Search for the cell housing the specified text and yield its [X, Y] center coordinate. 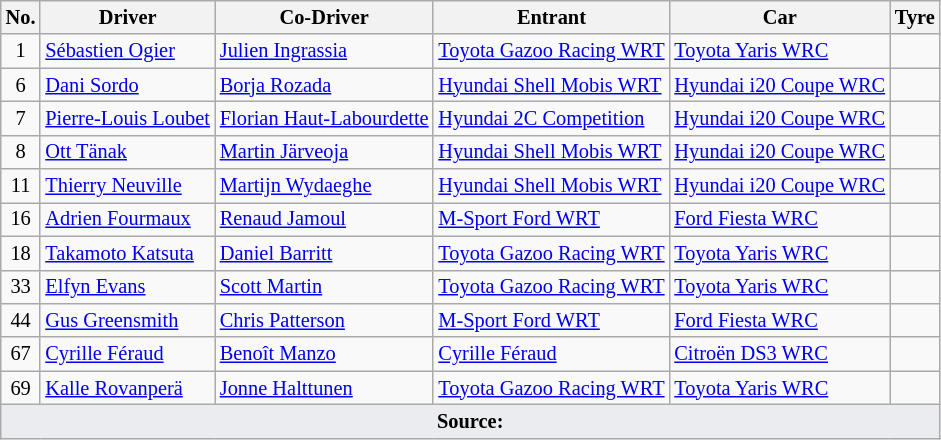
16 [21, 219]
Kalle Rovanperä [127, 388]
Pierre-Louis Loubet [127, 118]
Florian Haut-Labourdette [324, 118]
Thierry Neuville [127, 186]
11 [21, 186]
Tyre [915, 17]
1 [21, 51]
Scott Martin [324, 287]
18 [21, 253]
Source: [470, 421]
Driver [127, 17]
67 [21, 354]
Martin Järveoja [324, 152]
Takamoto Katsuta [127, 253]
Julien Ingrassia [324, 51]
Ott Tänak [127, 152]
No. [21, 17]
Entrant [551, 17]
Elfyn Evans [127, 287]
Citroën DS3 WRC [780, 354]
Chris Patterson [324, 320]
44 [21, 320]
Co-Driver [324, 17]
Hyundai 2C Competition [551, 118]
Gus Greensmith [127, 320]
Car [780, 17]
Sébastien Ogier [127, 51]
Borja Rozada [324, 85]
7 [21, 118]
6 [21, 85]
Dani Sordo [127, 85]
33 [21, 287]
69 [21, 388]
Martijn Wydaeghe [324, 186]
Renaud Jamoul [324, 219]
Daniel Barritt [324, 253]
Benoît Manzo [324, 354]
Adrien Fourmaux [127, 219]
Jonne Halttunen [324, 388]
8 [21, 152]
